Return the (X, Y) coordinate for the center point of the cell that contains the specified text.  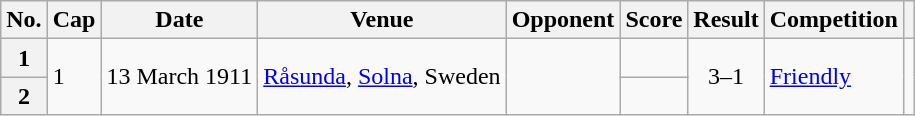
Date (180, 20)
3–1 (726, 77)
Venue (382, 20)
Result (726, 20)
Råsunda, Solna, Sweden (382, 77)
Opponent (563, 20)
No. (24, 20)
2 (24, 96)
Competition (834, 20)
13 March 1911 (180, 77)
Score (654, 20)
Friendly (834, 77)
Cap (74, 20)
